Search for the cell housing the specified text and yield its [X, Y] center coordinate. 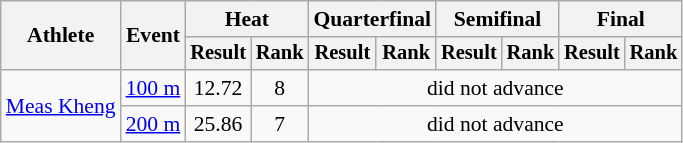
Final [620, 19]
Event [154, 36]
8 [280, 88]
Semifinal [498, 19]
200 m [154, 124]
12.72 [218, 88]
Athlete [61, 36]
Quarterfinal [372, 19]
25.86 [218, 124]
Meas Kheng [61, 106]
100 m [154, 88]
7 [280, 124]
Heat [246, 19]
